For the text-containing cell, return its midpoint in [x, y] coordinate format. 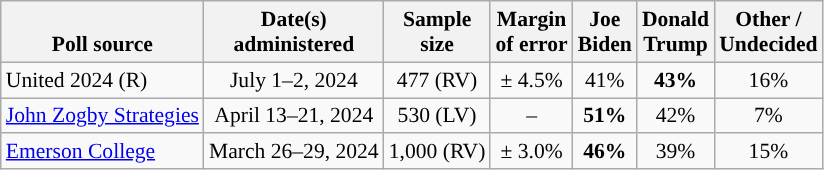
DonaldTrump [676, 32]
– [531, 116]
July 1–2, 2024 [294, 80]
41% [605, 80]
39% [676, 152]
JoeBiden [605, 32]
Date(s)administered [294, 32]
Samplesize [438, 32]
March 26–29, 2024 [294, 152]
Other /Undecided [768, 32]
42% [676, 116]
16% [768, 80]
United 2024 (R) [102, 80]
1,000 (RV) [438, 152]
Emerson College [102, 152]
477 (RV) [438, 80]
15% [768, 152]
46% [605, 152]
Poll source [102, 32]
± 3.0% [531, 152]
43% [676, 80]
530 (LV) [438, 116]
John Zogby Strategies [102, 116]
Marginof error [531, 32]
7% [768, 116]
April 13–21, 2024 [294, 116]
51% [605, 116]
± 4.5% [531, 80]
